Extract the [X, Y] coordinate from the center of the cell holding the provided text.  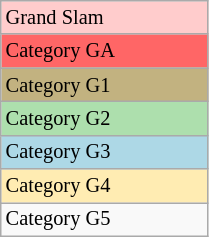
Category G4 [104, 186]
Category G2 [104, 118]
Category G3 [104, 152]
Grand Slam [104, 17]
Category GA [104, 51]
Category G5 [104, 219]
Category G1 [104, 85]
